For the text-containing cell, return its midpoint in (X, Y) coordinate format. 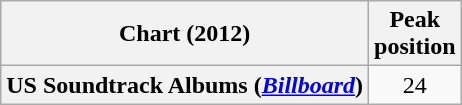
US Soundtrack Albums (Billboard) (185, 85)
24 (415, 85)
Peakposition (415, 34)
Chart (2012) (185, 34)
